Determine the [x, y] coordinate at the center of the cell enclosing the given text.  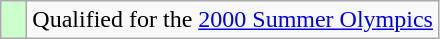
Qualified for the 2000 Summer Olympics [233, 20]
